Find where the given text appears and provide that cell's center as (x, y) coordinate. 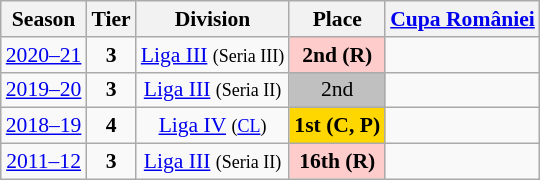
16th (R) (337, 162)
Tier (110, 19)
Division (213, 19)
2018–19 (44, 126)
Cupa României (462, 19)
Liga III (Seria III) (213, 55)
4 (110, 126)
1st (C, P) (337, 126)
2020–21 (44, 55)
Place (337, 19)
2nd (R) (337, 55)
2019–20 (44, 90)
Liga IV (CL) (213, 126)
Season (44, 19)
2nd (337, 90)
2011–12 (44, 162)
